Extract the [X, Y] coordinate from the center of the cell holding the provided text.  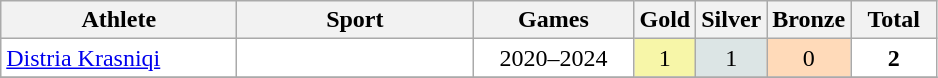
Distria Krasniqi [119, 58]
Gold [665, 20]
0 [809, 58]
Games [554, 20]
Bronze [809, 20]
2020–2024 [554, 58]
Silver [732, 20]
Sport [355, 20]
Athlete [119, 20]
Total [894, 20]
2 [894, 58]
